Detect which cell encompasses the target text, then output its [X, Y] center coordinate. 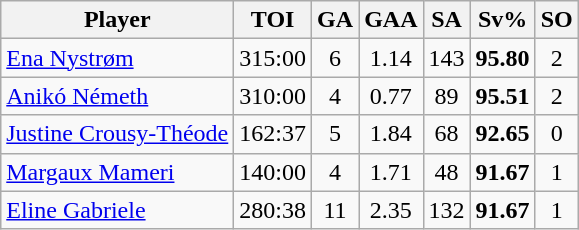
Ena Nystrøm [118, 58]
315:00 [273, 58]
162:37 [273, 134]
6 [336, 58]
1.84 [391, 134]
143 [446, 58]
92.65 [502, 134]
0 [556, 134]
95.80 [502, 58]
95.51 [502, 96]
GA [336, 20]
11 [336, 210]
SO [556, 20]
Eline Gabriele [118, 210]
Anikó Németh [118, 96]
68 [446, 134]
1.14 [391, 58]
GAA [391, 20]
TOI [273, 20]
0.77 [391, 96]
89 [446, 96]
SA [446, 20]
140:00 [273, 172]
2.35 [391, 210]
Player [118, 20]
Sv% [502, 20]
Margaux Mameri [118, 172]
310:00 [273, 96]
1.71 [391, 172]
132 [446, 210]
48 [446, 172]
Justine Crousy-Théode [118, 134]
5 [336, 134]
280:38 [273, 210]
